Scan for the cell matching the given text and deliver its (X, Y) coordinate at center. 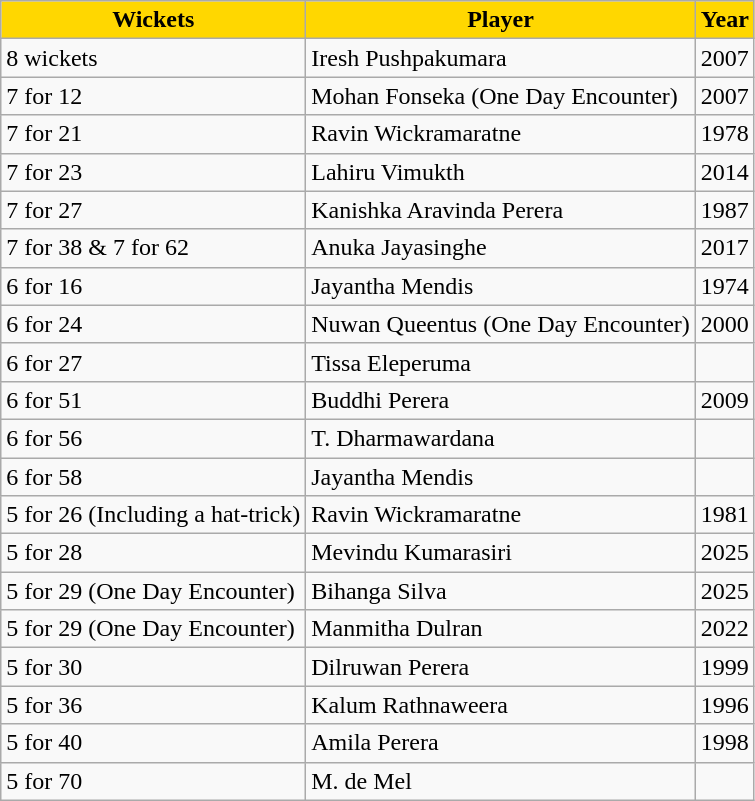
Buddhi Perera (501, 400)
1981 (724, 515)
Anuka Jayasinghe (501, 248)
8 wickets (154, 58)
Kalum Rathnaweera (501, 705)
6 for 16 (154, 286)
Year (724, 20)
5 for 40 (154, 743)
Mohan Fonseka (One Day Encounter) (501, 96)
2017 (724, 248)
7 for 12 (154, 96)
6 for 27 (154, 362)
6 for 51 (154, 400)
5 for 36 (154, 705)
7 for 27 (154, 210)
2000 (724, 324)
M. de Mel (501, 781)
5 for 70 (154, 781)
6 for 56 (154, 438)
1999 (724, 667)
5 for 30 (154, 667)
Mevindu Kumarasiri (501, 553)
7 for 21 (154, 134)
1987 (724, 210)
5 for 26 (Including a hat-trick) (154, 515)
Lahiru Vimukth (501, 172)
7 for 38 & 7 for 62 (154, 248)
1978 (724, 134)
6 for 58 (154, 477)
1996 (724, 705)
2009 (724, 400)
Player (501, 20)
1974 (724, 286)
Manmitha Dulran (501, 629)
5 for 28 (154, 553)
Bihanga Silva (501, 591)
Tissa Eleperuma (501, 362)
2022 (724, 629)
7 for 23 (154, 172)
T. Dharmawardana (501, 438)
2014 (724, 172)
1998 (724, 743)
Iresh Pushpakumara (501, 58)
Amila Perera (501, 743)
Nuwan Queentus (One Day Encounter) (501, 324)
Wickets (154, 20)
Kanishka Aravinda Perera (501, 210)
Dilruwan Perera (501, 667)
6 for 24 (154, 324)
